For the text-containing cell, return its midpoint in (X, Y) coordinate format. 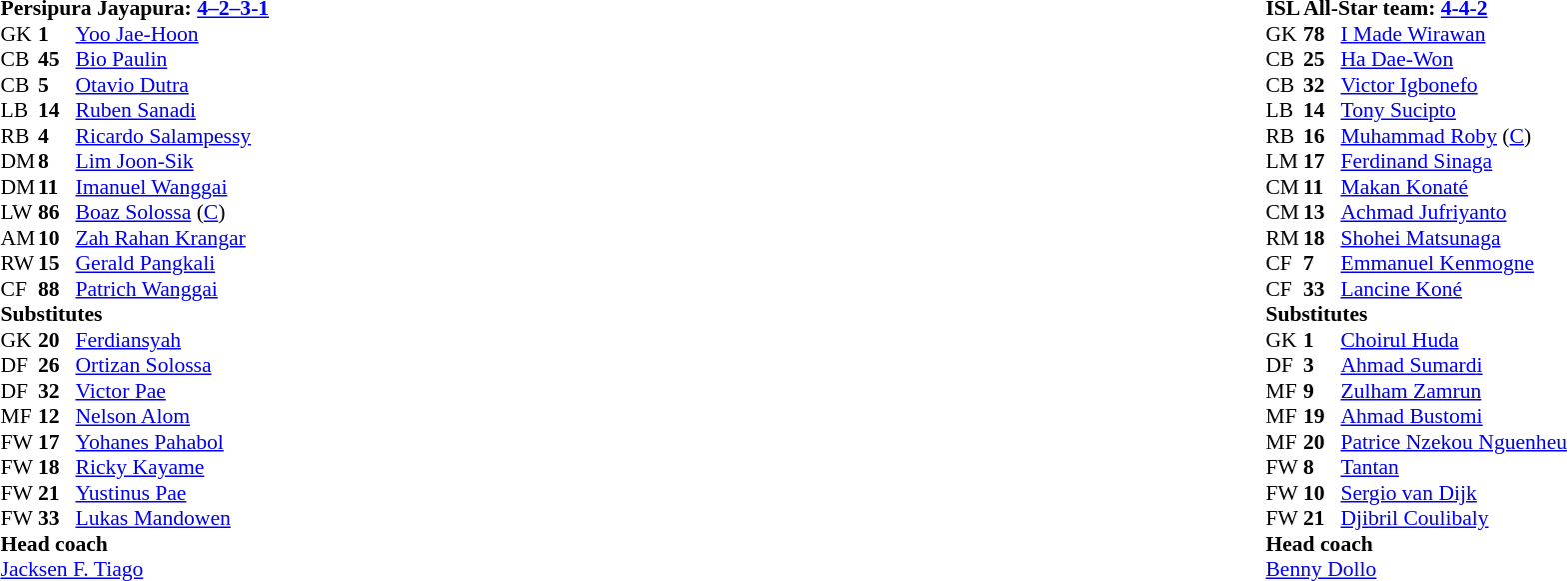
Makan Konaté (1453, 187)
Zulham Zamrun (1453, 391)
88 (57, 289)
Ricardo Salampessy (173, 136)
Ahmad Sumardi (1453, 365)
4 (57, 136)
13 (1322, 213)
25 (1322, 59)
Ha Dae-Won (1453, 59)
Ortizan Solossa (173, 365)
16 (1322, 136)
19 (1322, 417)
Bio Paulin (173, 59)
LW (19, 213)
RM (1284, 238)
Ricky Kayame (173, 467)
Sergio van Dijk (1453, 493)
Ruben Sanadi (173, 111)
Patrice Nzekou Nguenheu (1453, 442)
Achmad Jufriyanto (1453, 213)
AM (19, 238)
Gerald Pangkali (173, 263)
78 (1322, 34)
7 (1322, 263)
Emmanuel Kenmogne (1453, 263)
Muhammad Roby (C) (1453, 136)
Imanuel Wanggai (173, 187)
Yohanes Pahabol (173, 442)
Yustinus Pae (173, 493)
I Made Wirawan (1453, 34)
Lukas Mandowen (173, 519)
Shohei Matsunaga (1453, 238)
Ferdiansyah (173, 340)
Yoo Jae-Hoon (173, 34)
Otavio Dutra (173, 85)
26 (57, 365)
Djibril Coulibaly (1453, 519)
12 (57, 417)
Nelson Alom (173, 417)
Boaz Solossa (C) (173, 213)
Lim Joon-Sik (173, 161)
Choirul Huda (1453, 340)
15 (57, 263)
3 (1322, 365)
Zah Rahan Krangar (173, 238)
Tony Sucipto (1453, 111)
9 (1322, 391)
Ferdinand Sinaga (1453, 161)
45 (57, 59)
RW (19, 263)
Lancine Koné (1453, 289)
Victor Igbonefo (1453, 85)
Tantan (1453, 467)
Ahmad Bustomi (1453, 417)
LM (1284, 161)
Victor Pae (173, 391)
86 (57, 213)
5 (57, 85)
Patrich Wanggai (173, 289)
